For the text-containing cell, return its midpoint in (X, Y) coordinate format. 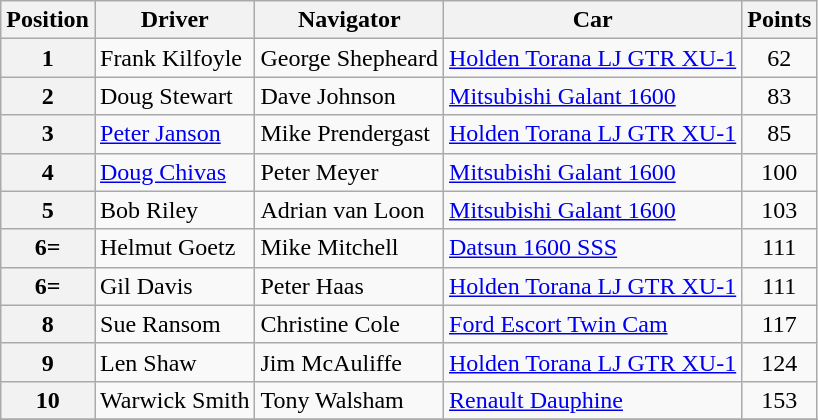
Car (593, 20)
Peter Haas (350, 286)
Driver (174, 20)
Mike Prendergast (350, 134)
Ford Escort Twin Cam (593, 324)
10 (48, 400)
Doug Chivas (174, 172)
Navigator (350, 20)
Position (48, 20)
Gil Davis (174, 286)
Mike Mitchell (350, 248)
3 (48, 134)
4 (48, 172)
2 (48, 96)
124 (780, 362)
Adrian van Loon (350, 210)
83 (780, 96)
117 (780, 324)
Points (780, 20)
George Shepheard (350, 58)
Len Shaw (174, 362)
85 (780, 134)
Tony Walsham (350, 400)
Datsun 1600 SSS (593, 248)
Christine Cole (350, 324)
Doug Stewart (174, 96)
103 (780, 210)
62 (780, 58)
Bob Riley (174, 210)
Peter Meyer (350, 172)
Renault Dauphine (593, 400)
Sue Ransom (174, 324)
5 (48, 210)
8 (48, 324)
Helmut Goetz (174, 248)
Frank Kilfoyle (174, 58)
Warwick Smith (174, 400)
Peter Janson (174, 134)
153 (780, 400)
1 (48, 58)
9 (48, 362)
Jim McAuliffe (350, 362)
Dave Johnson (350, 96)
100 (780, 172)
